Scan for the cell matching the given text and deliver its (x, y) coordinate at center. 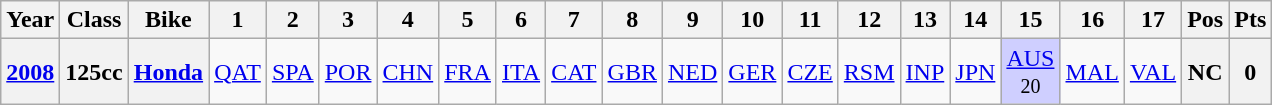
AUS20 (1030, 72)
Class (94, 20)
8 (632, 20)
QAT (238, 72)
2 (292, 20)
POR (348, 72)
4 (408, 20)
Honda (168, 72)
13 (925, 20)
VAL (1152, 72)
ITA (520, 72)
0 (1250, 72)
16 (1092, 20)
6 (520, 20)
125cc (94, 72)
CZE (810, 72)
CAT (574, 72)
Bike (168, 20)
JPN (976, 72)
GER (752, 72)
10 (752, 20)
NED (692, 72)
GBR (632, 72)
Pos (1206, 20)
CHN (408, 72)
INP (925, 72)
2008 (30, 72)
11 (810, 20)
FRA (468, 72)
17 (1152, 20)
12 (869, 20)
1 (238, 20)
5 (468, 20)
SPA (292, 72)
NC (1206, 72)
MAL (1092, 72)
Pts (1250, 20)
15 (1030, 20)
7 (574, 20)
Year (30, 20)
RSM (869, 72)
3 (348, 20)
9 (692, 20)
14 (976, 20)
